Determine the [x, y] coordinate at the center of the cell enclosing the given text.  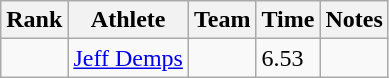
Time [288, 20]
Jeff Demps [128, 58]
Athlete [128, 20]
Rank [34, 20]
Notes [354, 20]
Team [222, 20]
6.53 [288, 58]
